Search for the cell housing the specified text and yield its (x, y) center coordinate. 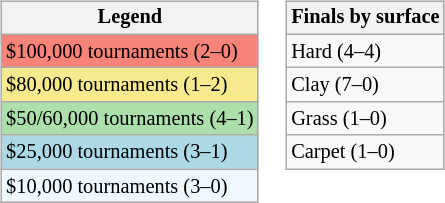
Hard (4–4) (365, 51)
$80,000 tournaments (1–2) (130, 85)
Finals by surface (365, 18)
$25,000 tournaments (3–1) (130, 152)
Legend (130, 18)
Clay (7–0) (365, 85)
$100,000 tournaments (2–0) (130, 51)
Grass (1–0) (365, 119)
$50/60,000 tournaments (4–1) (130, 119)
$10,000 tournaments (3–0) (130, 186)
Carpet (1–0) (365, 152)
